Detect which cell encompasses the target text, then output its (X, Y) center coordinate. 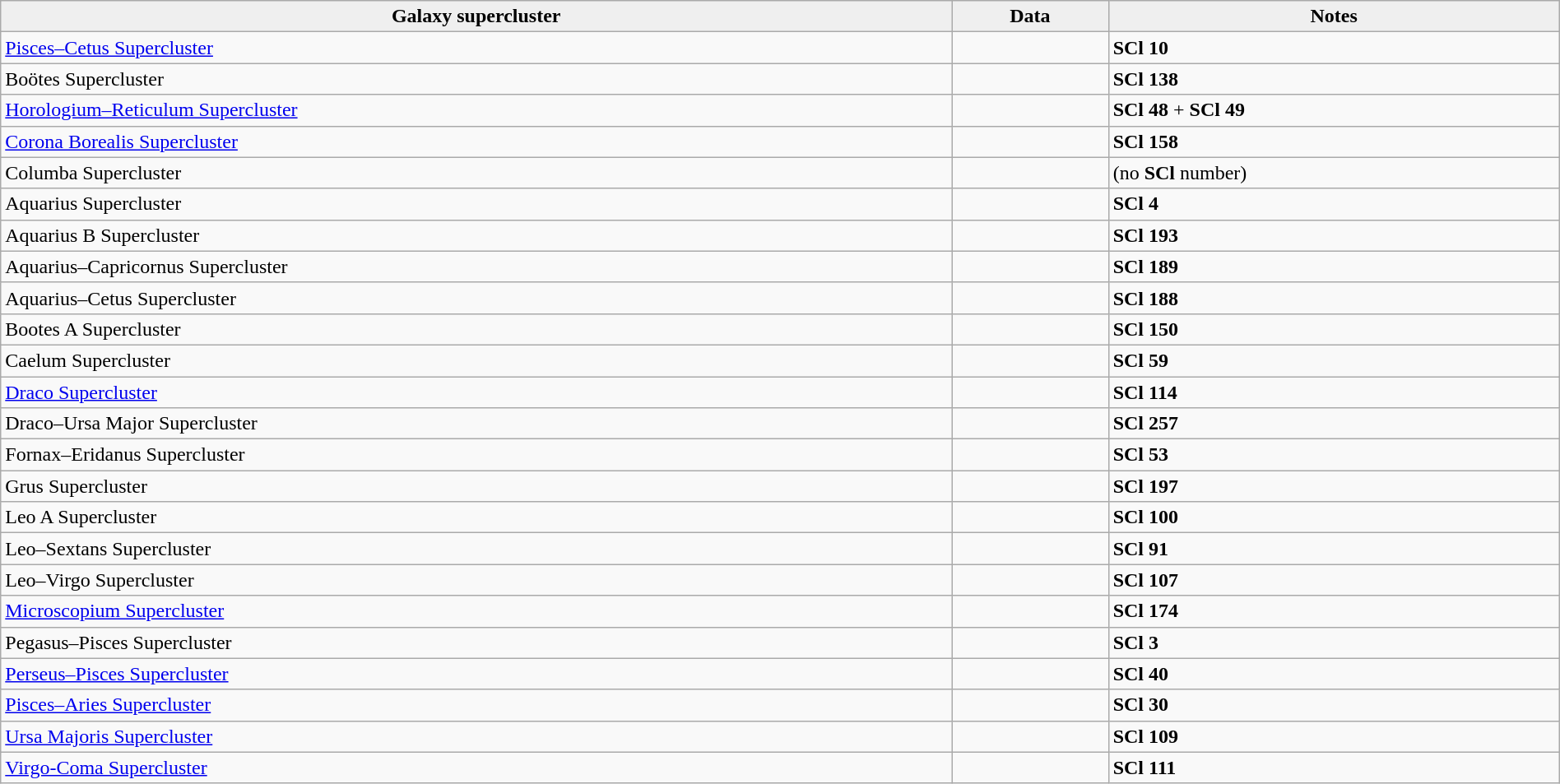
SCl 174 (1334, 611)
SCl 193 (1334, 235)
Draco–Ursa Major Supercluster (476, 424)
Grus Supercluster (476, 486)
SCl 109 (1334, 736)
Data (1030, 16)
SCl 189 (1334, 267)
Leo–Virgo Supercluster (476, 580)
SCl 4 (1334, 204)
SCl 53 (1334, 455)
SCl 257 (1334, 424)
Leo A Supercluster (476, 517)
Aquarius–Capricornus Supercluster (476, 267)
SCl 100 (1334, 517)
SCl 111 (1334, 768)
Leo–Sextans Supercluster (476, 549)
SCl 10 (1334, 48)
Galaxy supercluster (476, 16)
SCl 59 (1334, 360)
Corona Borealis Supercluster (476, 141)
SCl 48 + SCl 49 (1334, 110)
SCl 138 (1334, 79)
Pisces–Cetus Supercluster (476, 48)
Bootes A Supercluster (476, 329)
Aquarius B Supercluster (476, 235)
SCl 150 (1334, 329)
(no SCl number) (1334, 173)
Perseus–Pisces Supercluster (476, 674)
SCl 197 (1334, 486)
Virgo-Coma Supercluster (476, 768)
Pegasus–Pisces Supercluster (476, 643)
Horologium–Reticulum Supercluster (476, 110)
Ursa Majoris Supercluster (476, 736)
SCl 3 (1334, 643)
SCl 107 (1334, 580)
Caelum Supercluster (476, 360)
Boötes Supercluster (476, 79)
SCl 91 (1334, 549)
Aquarius Supercluster (476, 204)
Draco Supercluster (476, 392)
Fornax–Eridanus Supercluster (476, 455)
Microscopium Supercluster (476, 611)
Columba Supercluster (476, 173)
Aquarius–Cetus Supercluster (476, 298)
SCl 40 (1334, 674)
Notes (1334, 16)
SCl 158 (1334, 141)
SCl 188 (1334, 298)
Pisces–Aries Supercluster (476, 705)
SCl 114 (1334, 392)
SCl 30 (1334, 705)
